Detect which cell encompasses the target text, then output its (x, y) center coordinate. 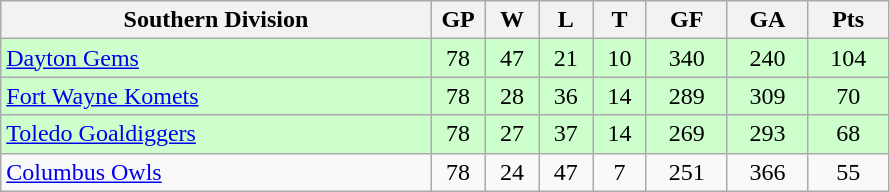
7 (620, 172)
240 (768, 58)
Fort Wayne Komets (216, 96)
GA (768, 20)
70 (848, 96)
Pts (848, 20)
309 (768, 96)
Dayton Gems (216, 58)
37 (566, 134)
21 (566, 58)
340 (686, 58)
104 (848, 58)
36 (566, 96)
269 (686, 134)
24 (512, 172)
GP (458, 20)
68 (848, 134)
Southern Division (216, 20)
GF (686, 20)
55 (848, 172)
28 (512, 96)
27 (512, 134)
L (566, 20)
366 (768, 172)
W (512, 20)
251 (686, 172)
Toledo Goaldiggers (216, 134)
T (620, 20)
289 (686, 96)
293 (768, 134)
Columbus Owls (216, 172)
10 (620, 58)
